Locate the cell with the specified text and output its (X, Y) center coordinate. 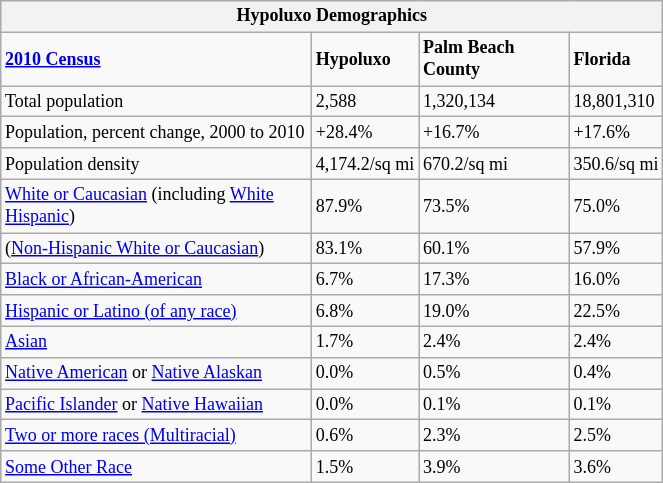
0.6% (364, 436)
73.5% (494, 206)
Black or African-American (156, 280)
Florida (616, 59)
Native American or Native Alaskan (156, 372)
0.5% (494, 372)
+17.6% (616, 132)
Palm Beach County (494, 59)
19.0% (494, 310)
+28.4% (364, 132)
75.0% (616, 206)
83.1% (364, 248)
Hypoluxo (364, 59)
4,174.2/sq mi (364, 164)
57.9% (616, 248)
670.2/sq mi (494, 164)
2010 Census (156, 59)
60.1% (494, 248)
3.6% (616, 466)
6.8% (364, 310)
Pacific Islander or Native Hawaiian (156, 404)
16.0% (616, 280)
Total population (156, 102)
350.6/sq mi (616, 164)
87.9% (364, 206)
2.3% (494, 436)
+16.7% (494, 132)
Population density (156, 164)
White or Caucasian (including White Hispanic) (156, 206)
1.5% (364, 466)
18,801,310 (616, 102)
(Non-Hispanic White or Caucasian) (156, 248)
17.3% (494, 280)
Two or more races (Multiracial) (156, 436)
Some Other Race (156, 466)
Hispanic or Latino (of any race) (156, 310)
Asian (156, 342)
6.7% (364, 280)
22.5% (616, 310)
2,588 (364, 102)
Hypoluxo Demographics (332, 16)
1,320,134 (494, 102)
Population, percent change, 2000 to 2010 (156, 132)
1.7% (364, 342)
3.9% (494, 466)
0.4% (616, 372)
2.5% (616, 436)
